Output the (X, Y) coordinate of the center of the cell containing the given text.  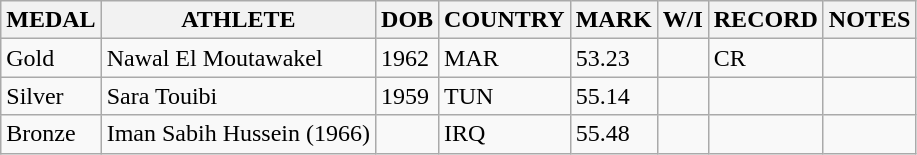
ATHLETE (238, 20)
IRQ (505, 134)
COUNTRY (505, 20)
RECORD (766, 20)
Gold (51, 58)
MARK (614, 20)
W/I (682, 20)
1962 (408, 58)
MEDAL (51, 20)
55.14 (614, 96)
DOB (408, 20)
CR (766, 58)
TUN (505, 96)
Silver (51, 96)
Sara Touibi (238, 96)
53.23 (614, 58)
Bronze (51, 134)
55.48 (614, 134)
MAR (505, 58)
1959 (408, 96)
NOTES (869, 20)
Nawal El Moutawakel (238, 58)
Iman Sabih Hussein (1966) (238, 134)
